For the text-containing cell, return its midpoint in [X, Y] coordinate format. 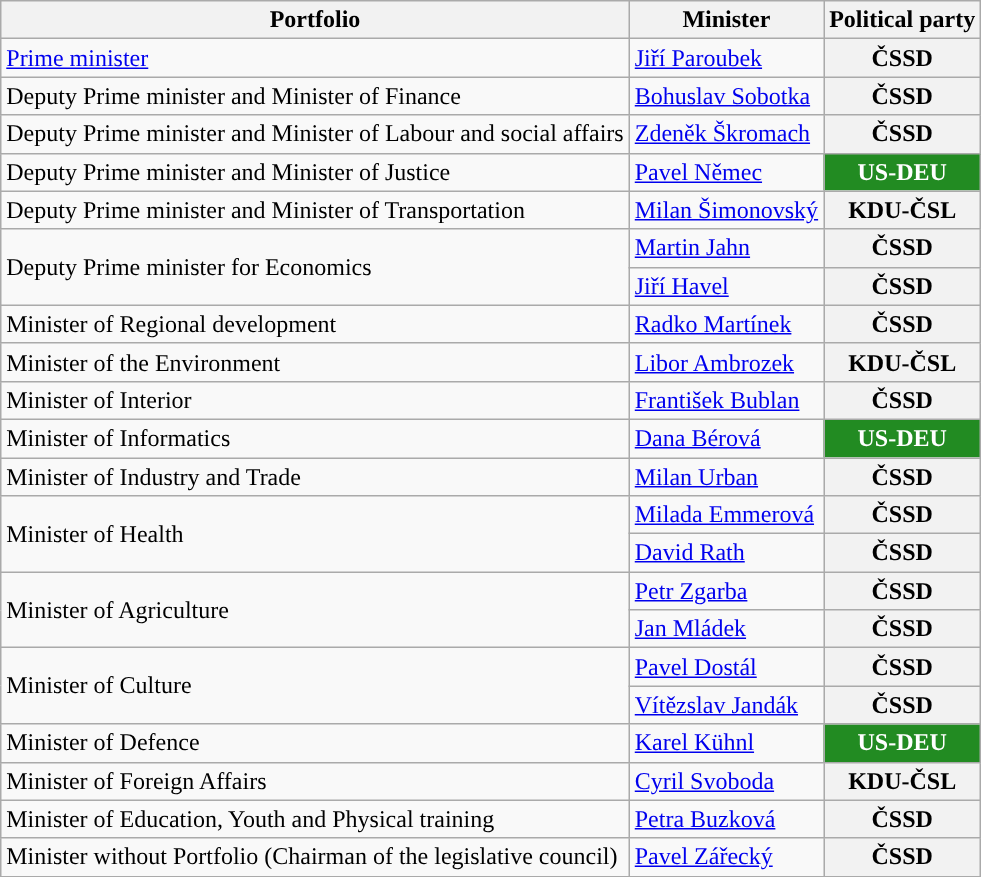
Minister without Portfolio (Chairman of the legislative council) [315, 857]
Minister of Agriculture [315, 610]
Jiří Havel [726, 286]
Minister of Foreign Affairs [315, 781]
Milan Urban [726, 477]
Milada Emmerová [726, 515]
Milan Šimonovský [726, 210]
Bohuslav Sobotka [726, 96]
Portfolio [315, 20]
Minister of the Environment [315, 362]
Minister of Defence [315, 743]
František Bublan [726, 400]
Jan Mládek [726, 629]
Minister [726, 20]
Minister of Regional development [315, 324]
Pavel Dostál [726, 667]
Minister of Health [315, 534]
Petra Buzková [726, 819]
Pavel Němec [726, 172]
Prime minister [315, 58]
Petr Zgarba [726, 591]
Deputy Prime minister and Minister of Labour and social affairs [315, 134]
Minister of Education, Youth and Physical training [315, 819]
Minister of Interior [315, 400]
David Rath [726, 553]
Libor Ambrozek [726, 362]
Zdeněk Škromach [726, 134]
Deputy Prime minister for Economics [315, 267]
Political party [902, 20]
Radko Martínek [726, 324]
Pavel Zářecký [726, 857]
Jiří Paroubek [726, 58]
Minister of Industry and Trade [315, 477]
Karel Kühnl [726, 743]
Minister of Informatics [315, 438]
Minister of Culture [315, 686]
Dana Bérová [726, 438]
Deputy Prime minister and Minister of Transportation [315, 210]
Vítězslav Jandák [726, 705]
Deputy Prime minister and Minister of Finance [315, 96]
Deputy Prime minister and Minister of Justice [315, 172]
Cyril Svoboda [726, 781]
Martin Jahn [726, 248]
